Find where the given text appears and provide that cell's center as [x, y] coordinate. 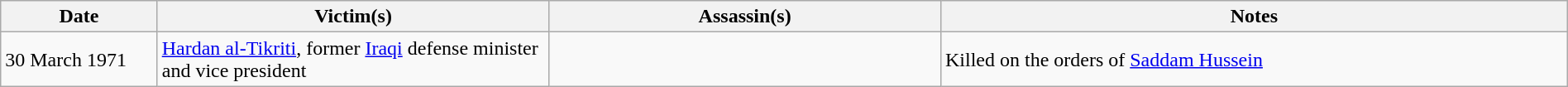
Killed on the orders of Saddam Hussein [1254, 60]
Notes [1254, 17]
Date [79, 17]
30 March 1971 [79, 60]
Hardan al-Tikriti, former Iraqi defense minister and vice president [353, 60]
Victim(s) [353, 17]
Assassin(s) [745, 17]
